Capture the cell that displays the provided text and extract its (x, y) central coordinate. 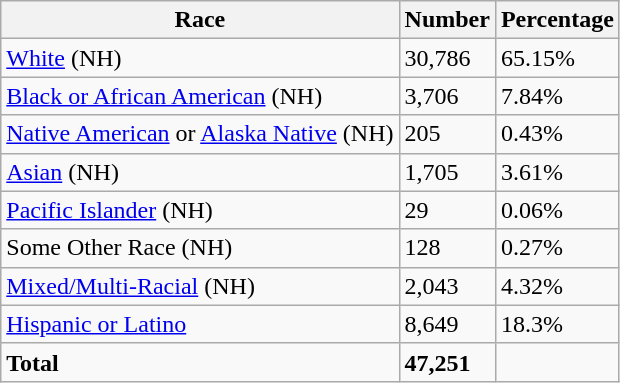
Race (200, 20)
Total (200, 362)
2,043 (447, 286)
Percentage (557, 20)
0.06% (557, 210)
205 (447, 134)
Mixed/Multi-Racial (NH) (200, 286)
65.15% (557, 58)
Pacific Islander (NH) (200, 210)
Native American or Alaska Native (NH) (200, 134)
White (NH) (200, 58)
0.43% (557, 134)
30,786 (447, 58)
18.3% (557, 324)
29 (447, 210)
3.61% (557, 172)
Hispanic or Latino (200, 324)
4.32% (557, 286)
47,251 (447, 362)
Some Other Race (NH) (200, 248)
Number (447, 20)
1,705 (447, 172)
Asian (NH) (200, 172)
8,649 (447, 324)
128 (447, 248)
0.27% (557, 248)
3,706 (447, 96)
7.84% (557, 96)
Black or African American (NH) (200, 96)
